Provide the [x, y] coordinate of the cell's center where the given text is located.  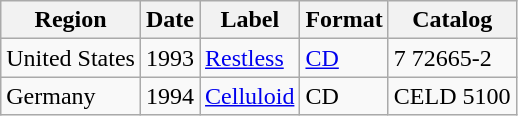
Restless [250, 58]
1994 [170, 96]
United States [71, 58]
CELD 5100 [452, 96]
Label [250, 20]
1993 [170, 58]
Celluloid [250, 96]
7 72665-2 [452, 58]
Date [170, 20]
Catalog [452, 20]
Germany [71, 96]
Format [344, 20]
Region [71, 20]
